Return the (X, Y) coordinate for the center point of the cell that contains the specified text.  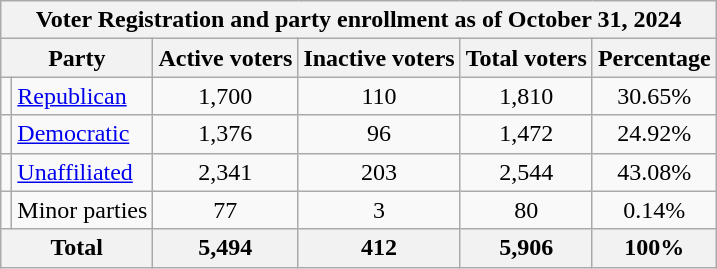
110 (379, 96)
Active voters (226, 58)
2,341 (226, 172)
30.65% (654, 96)
1,376 (226, 134)
Democratic (82, 134)
5,906 (526, 248)
5,494 (226, 248)
80 (526, 210)
3 (379, 210)
100% (654, 248)
1,700 (226, 96)
96 (379, 134)
203 (379, 172)
77 (226, 210)
Republican (82, 96)
Inactive voters (379, 58)
Total voters (526, 58)
0.14% (654, 210)
412 (379, 248)
Total (77, 248)
Voter Registration and party enrollment as of October 31, 2024 (359, 20)
1,810 (526, 96)
Percentage (654, 58)
1,472 (526, 134)
Minor parties (82, 210)
Unaffiliated (82, 172)
Party (77, 58)
2,544 (526, 172)
43.08% (654, 172)
24.92% (654, 134)
